Search for the cell housing the specified text and yield its [x, y] center coordinate. 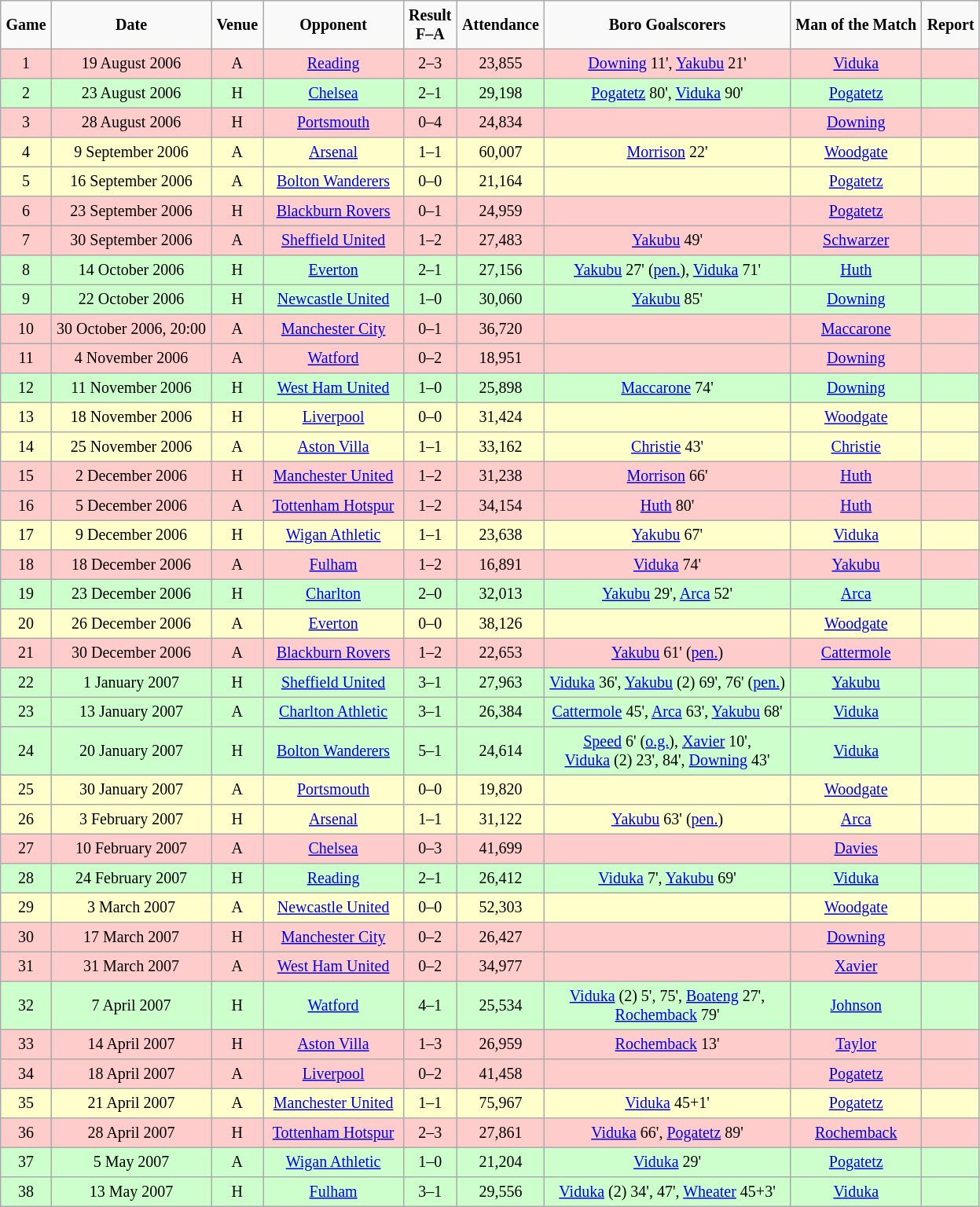
20 January 2007 [130, 751]
5–1 [430, 751]
3 February 2007 [130, 820]
Viduka 29' [668, 1163]
26,412 [500, 879]
27 [27, 849]
6 [27, 211]
16 [27, 506]
19 August 2006 [130, 64]
14 April 2007 [130, 1045]
26 [27, 820]
Cattermole [857, 654]
23 September 2006 [130, 211]
33,162 [500, 447]
21 April 2007 [130, 1104]
18 December 2006 [130, 565]
Davies [857, 849]
11 November 2006 [130, 388]
28 April 2007 [130, 1133]
23,638 [500, 536]
Huth 80' [668, 506]
3 [27, 123]
31 [27, 967]
30,060 [500, 300]
29 [27, 908]
18,951 [500, 359]
19,820 [500, 791]
Rochemback [857, 1133]
15 [27, 477]
7 April 2007 [130, 1006]
3 March 2007 [130, 908]
26 December 2006 [130, 624]
36,720 [500, 329]
16 September 2006 [130, 182]
13 [27, 418]
30 September 2006 [130, 241]
36 [27, 1133]
Viduka 7', Yakubu 69' [668, 879]
18 November 2006 [130, 418]
20 [27, 624]
Yakubu 49' [668, 241]
Attendance [500, 25]
21,164 [500, 182]
Yakubu 85' [668, 300]
28 [27, 879]
Christie 43' [668, 447]
13 January 2007 [130, 713]
38,126 [500, 624]
38 [27, 1192]
24,614 [500, 751]
Schwarzer [857, 241]
17 March 2007 [130, 937]
Man of the Match [857, 25]
Rochemback 13' [668, 1045]
30 [27, 937]
Yakubu 67' [668, 536]
27,963 [500, 683]
Viduka (2) 5', 75', Boateng 27',Rochemback 79' [668, 1006]
24,834 [500, 123]
2 [27, 94]
34,977 [500, 967]
22,653 [500, 654]
5 December 2006 [130, 506]
19 [27, 595]
25,534 [500, 1006]
Yakubu 27' (pen.), Viduka 71' [668, 270]
Venue [237, 25]
18 April 2007 [130, 1074]
34 [27, 1074]
11 [27, 359]
4 [27, 152]
Viduka 36', Yakubu (2) 69', 76' (pen.) [668, 683]
9 December 2006 [130, 536]
Maccarone [857, 329]
30 December 2006 [130, 654]
Opponent [333, 25]
33 [27, 1045]
Yakubu 29', Arca 52' [668, 595]
14 [27, 447]
22 [27, 683]
Maccarone 74' [668, 388]
10 [27, 329]
31,238 [500, 477]
2 December 2006 [130, 477]
Report [951, 25]
29,198 [500, 94]
9 September 2006 [130, 152]
Johnson [857, 1006]
27,156 [500, 270]
Xavier [857, 967]
22 October 2006 [130, 300]
31,424 [500, 418]
Yakubu 63' (pen.) [668, 820]
Viduka (2) 34', 47', Wheater 45+3' [668, 1192]
23 [27, 713]
30 October 2006, 20:00 [130, 329]
41,458 [500, 1074]
28 August 2006 [130, 123]
18 [27, 565]
0–3 [430, 849]
35 [27, 1104]
17 [27, 536]
Boro Goalscorers [668, 25]
0–4 [430, 123]
24,959 [500, 211]
14 October 2006 [130, 270]
24 [27, 751]
7 [27, 241]
Downing 11', Yakubu 21' [668, 64]
75,967 [500, 1104]
Pogatetz 80', Viduka 90' [668, 94]
4 November 2006 [130, 359]
25,898 [500, 388]
26,384 [500, 713]
34,154 [500, 506]
1 [27, 64]
23,855 [500, 64]
31 March 2007 [130, 967]
23 August 2006 [130, 94]
29,556 [500, 1192]
31,122 [500, 820]
26,427 [500, 937]
5 [27, 182]
37 [27, 1163]
9 [27, 300]
Charlton [333, 595]
32 [27, 1006]
41,699 [500, 849]
13 May 2007 [130, 1192]
1 January 2007 [130, 683]
12 [27, 388]
24 February 2007 [130, 879]
32,013 [500, 595]
27,483 [500, 241]
5 May 2007 [130, 1163]
Morrison 22' [668, 152]
Viduka 66', Pogatetz 89' [668, 1133]
60,007 [500, 152]
26,959 [500, 1045]
Taylor [857, 1045]
Viduka 45+1' [668, 1104]
8 [27, 270]
10 February 2007 [130, 849]
27,861 [500, 1133]
23 December 2006 [130, 595]
Morrison 66' [668, 477]
25 [27, 791]
ResultF–A [430, 25]
Cattermole 45', Arca 63', Yakubu 68' [668, 713]
21,204 [500, 1163]
25 November 2006 [130, 447]
30 January 2007 [130, 791]
Speed 6' (o.g.), Xavier 10',Viduka (2) 23', 84', Downing 43' [668, 751]
2–0 [430, 595]
1–3 [430, 1045]
52,303 [500, 908]
Charlton Athletic [333, 713]
Date [130, 25]
Game [27, 25]
21 [27, 654]
4–1 [430, 1006]
16,891 [500, 565]
Viduka 74' [668, 565]
Christie [857, 447]
Yakubu 61' (pen.) [668, 654]
